Scan for the cell matching the given text and deliver its (x, y) coordinate at center. 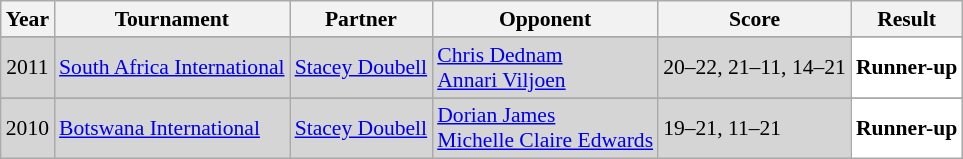
Score (754, 19)
Result (906, 19)
2011 (28, 68)
Year (28, 19)
Partner (362, 19)
Chris Dednam Annari Viljoen (545, 68)
19–21, 11–21 (754, 128)
20–22, 21–11, 14–21 (754, 68)
Opponent (545, 19)
Dorian James Michelle Claire Edwards (545, 128)
Botswana International (172, 128)
South Africa International (172, 68)
2010 (28, 128)
Tournament (172, 19)
